Return (x, y) of the center of cell containing provided text 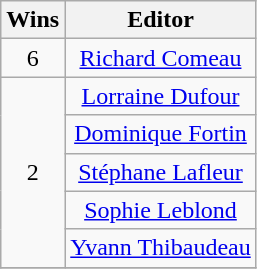
Richard Comeau (161, 58)
Yvann Thibaudeau (161, 248)
Dominique Fortin (161, 134)
Stéphane Lafleur (161, 172)
2 (33, 172)
Editor (161, 20)
Lorraine Dufour (161, 96)
6 (33, 58)
Sophie Leblond (161, 210)
Wins (33, 20)
